Pinpoint the cell where the given text exists, returning its (x, y) midpoint coordinate. 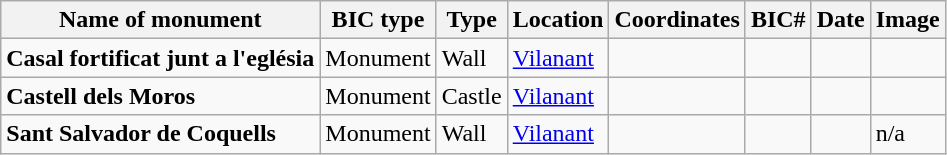
n/a (908, 134)
Coordinates (677, 20)
Location (558, 20)
Castell dels Moros (160, 96)
Sant Salvador de Coquells (160, 134)
Casal fortificat junt a l'eglésia (160, 58)
Castle (472, 96)
Date (840, 20)
Image (908, 20)
BIC# (778, 20)
BIC type (378, 20)
Type (472, 20)
Name of monument (160, 20)
